Find where the given text appears and provide that cell's center as [X, Y] coordinate. 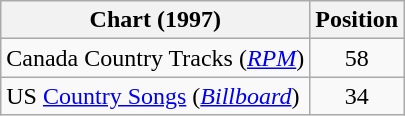
58 [357, 58]
Canada Country Tracks (RPM) [156, 58]
Position [357, 20]
34 [357, 96]
Chart (1997) [156, 20]
US Country Songs (Billboard) [156, 96]
